Capture the cell that displays the provided text and extract its (x, y) central coordinate. 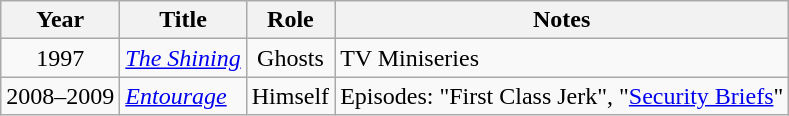
2008–2009 (60, 96)
Title (183, 20)
TV Miniseries (562, 58)
Entourage (183, 96)
Himself (290, 96)
Ghosts (290, 58)
Role (290, 20)
1997 (60, 58)
Episodes: "First Class Jerk", "Security Briefs" (562, 96)
Year (60, 20)
The Shining (183, 58)
Notes (562, 20)
